Pinpoint the cell where the given text exists, returning its [X, Y] midpoint coordinate. 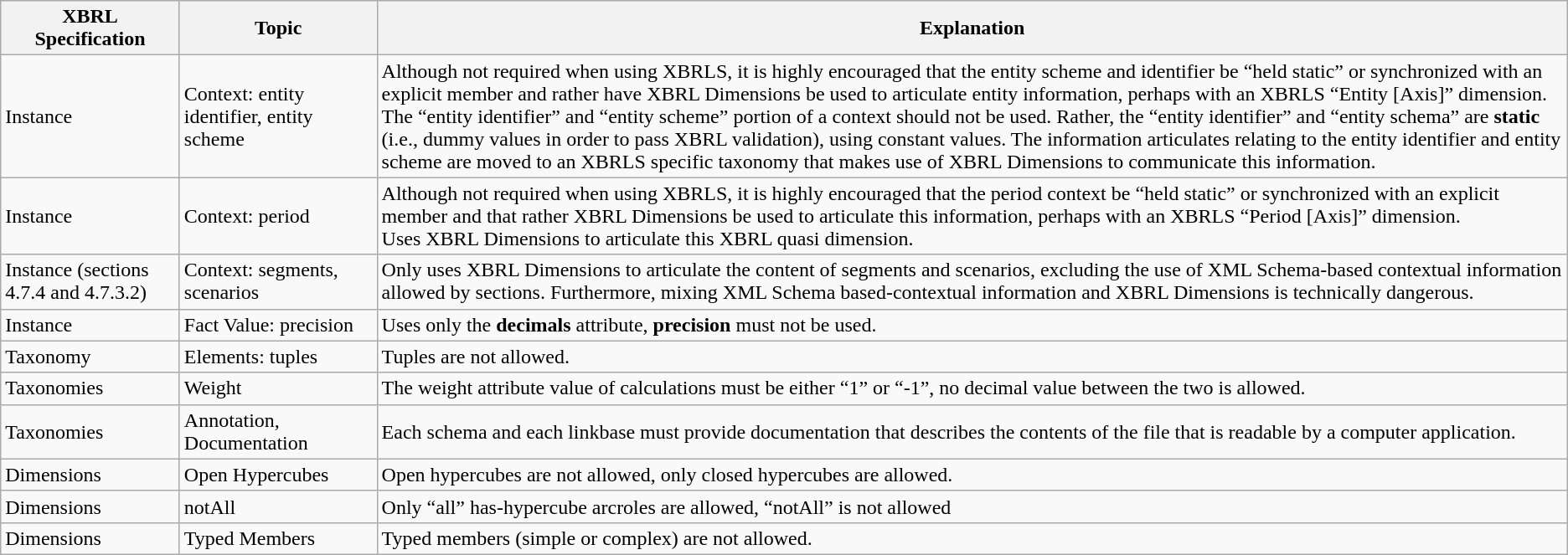
Each schema and each linkbase must provide documentation that describes the contents of the file that is readable by a computer application. [972, 432]
Open Hypercubes [278, 475]
Taxonomy [90, 357]
Explanation [972, 28]
Only “all” has-hypercube arcroles are allowed, “notAll” is not allowed [972, 506]
Instance (sections 4.7.4 and 4.7.3.2) [90, 281]
Fact Value: precision [278, 325]
notAll [278, 506]
Context: period [278, 216]
Typed Members [278, 538]
Annotation, Documentation [278, 432]
Elements: tuples [278, 357]
Open hypercubes are not allowed, only closed hypercubes are allowed. [972, 475]
Typed members (simple or complex) are not allowed. [972, 538]
Tuples are not allowed. [972, 357]
Weight [278, 388]
Context: segments, scenarios [278, 281]
XBRL Specification [90, 28]
The weight attribute value of calculations must be either “1” or “-1”, no decimal value between the two is allowed. [972, 388]
Uses only the decimals attribute, precision must not be used. [972, 325]
Context: entity identifier, entity scheme [278, 116]
Topic [278, 28]
